Determine the [x, y] coordinate at the center of the cell enclosing the given text.  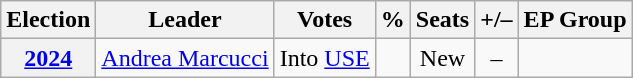
Into USE [324, 58]
Votes [324, 20]
2024 [48, 58]
New [442, 58]
+/– [496, 20]
– [496, 58]
Seats [442, 20]
Election [48, 20]
% [392, 20]
EP Group [575, 20]
Leader [185, 20]
Andrea Marcucci [185, 58]
